From the cell containing the given text, extract its center point as [x, y] coordinate. 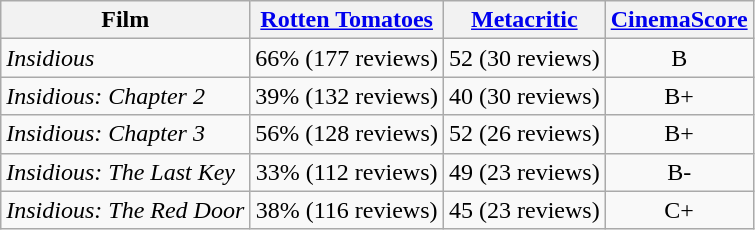
49 (23 reviews) [524, 172]
Insidious: Chapter 3 [126, 134]
B- [679, 172]
56% (128 reviews) [347, 134]
Rotten Tomatoes [347, 20]
Insidious [126, 58]
66% (177 reviews) [347, 58]
Insidious: The Red Door [126, 210]
52 (26 reviews) [524, 134]
CinemaScore [679, 20]
45 (23 reviews) [524, 210]
40 (30 reviews) [524, 96]
33% (112 reviews) [347, 172]
38% (116 reviews) [347, 210]
B [679, 58]
Metacritic [524, 20]
Film [126, 20]
Insidious: Chapter 2 [126, 96]
52 (30 reviews) [524, 58]
C+ [679, 210]
Insidious: The Last Key [126, 172]
39% (132 reviews) [347, 96]
